Detect which cell encompasses the target text, then output its [x, y] center coordinate. 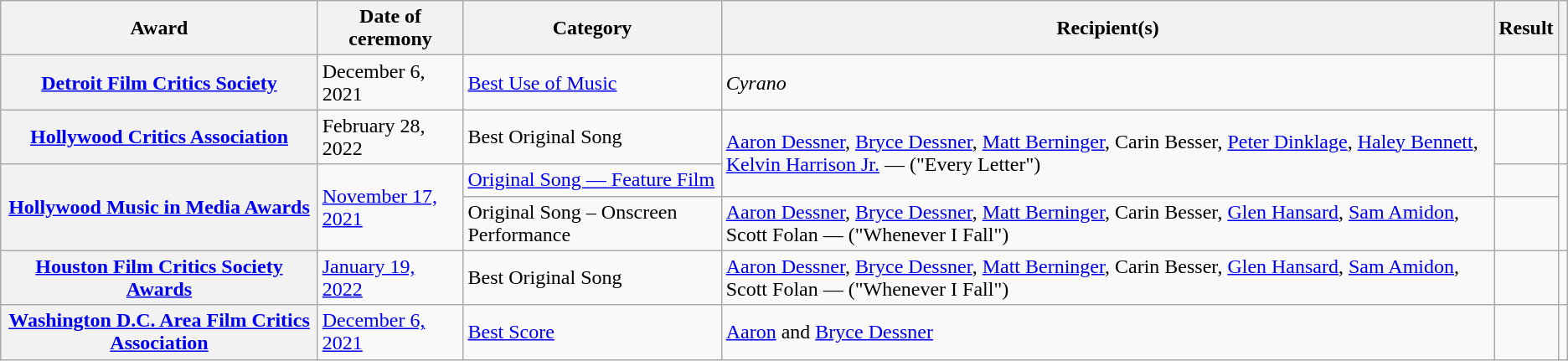
Hollywood Critics Association [159, 137]
Detroit Film Critics Society [159, 82]
Original Song – Onscreen Performance [592, 223]
Aaron Dessner, Bryce Dessner, Matt Berninger, Carin Besser, Peter Dinklage, Haley Bennett, Kelvin Harrison Jr. — ("Every Letter") [1107, 152]
Date of ceremony [390, 28]
Result [1526, 28]
Category [592, 28]
Best Score [592, 332]
Best Use of Music [592, 82]
November 17, 2021 [390, 208]
Award [159, 28]
Aaron and Bryce Dessner [1107, 332]
Hollywood Music in Media Awards [159, 208]
February 28, 2022 [390, 137]
Houston Film Critics Society Awards [159, 278]
Cyrano [1107, 82]
January 19, 2022 [390, 278]
Recipient(s) [1107, 28]
Original Song — Feature Film [592, 180]
Washington D.C. Area Film Critics Association [159, 332]
